Identify which cell holds the provided text, then report its [x, y] central coordinate. 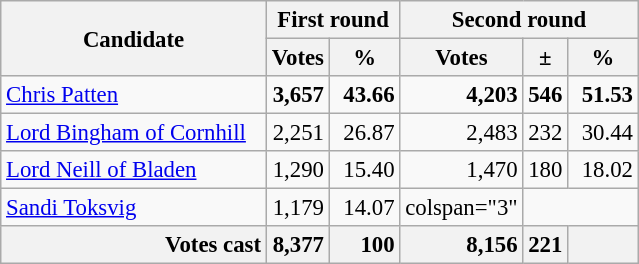
Second round [519, 20]
colspan="3" [462, 208]
100 [364, 245]
2,483 [462, 133]
Votes cast [134, 245]
First round [333, 20]
180 [546, 170]
Chris Patten [134, 95]
1,179 [298, 208]
1,290 [298, 170]
8,377 [298, 245]
546 [546, 95]
Candidate [134, 38]
Sandi Toksvig [134, 208]
Lord Neill of Bladen [134, 170]
4,203 [462, 95]
30.44 [604, 133]
232 [546, 133]
221 [546, 245]
51.53 [604, 95]
18.02 [604, 170]
± [546, 58]
43.66 [364, 95]
26.87 [364, 133]
8,156 [462, 245]
1,470 [462, 170]
2,251 [298, 133]
14.07 [364, 208]
Lord Bingham of Cornhill [134, 133]
15.40 [364, 170]
3,657 [298, 95]
